Return (x, y) of the center of cell containing provided text 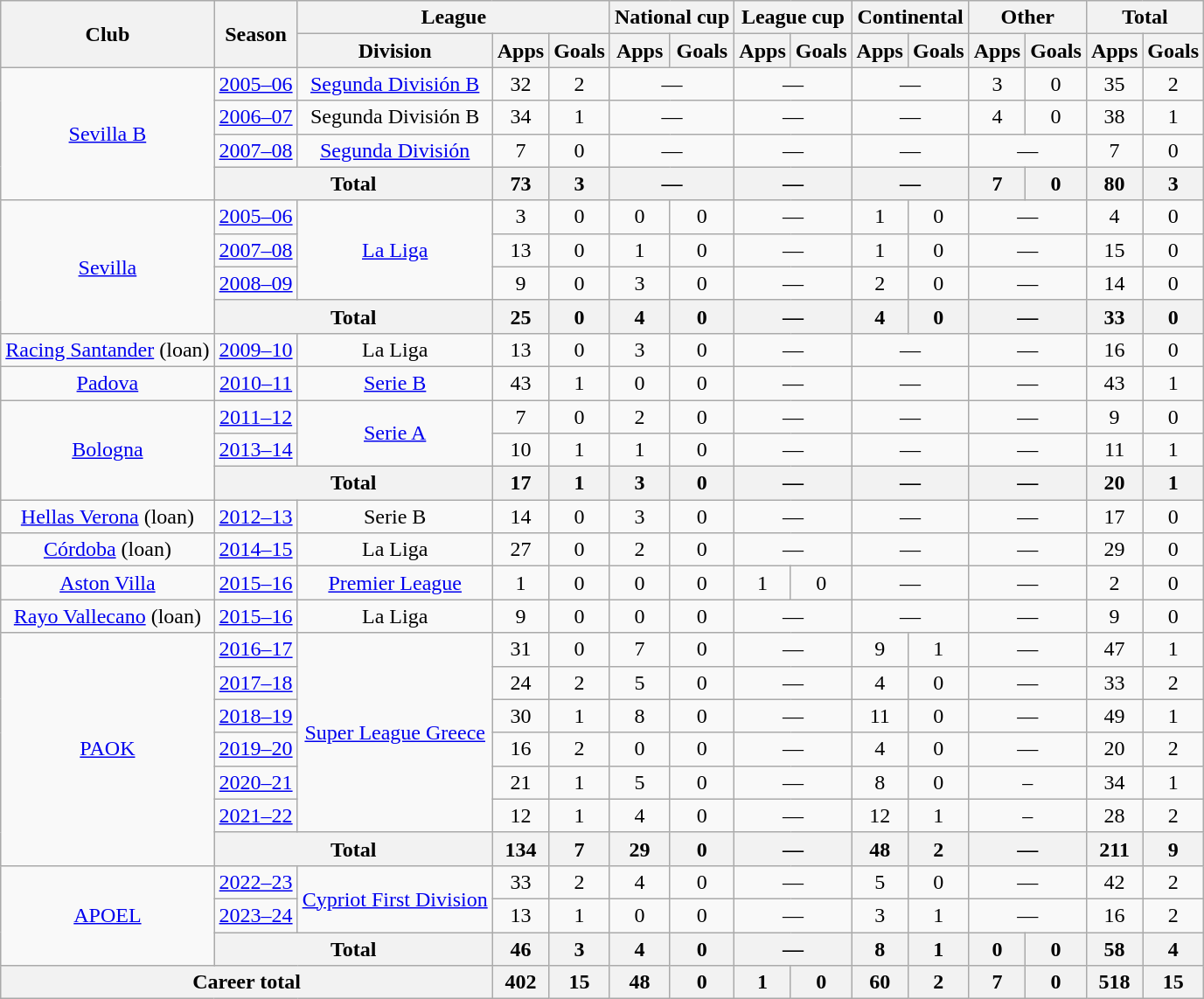
National cup (672, 17)
Premier League (395, 583)
27 (520, 550)
Racing Santander (loan) (108, 350)
60 (880, 982)
31 (520, 649)
Córdoba (loan) (108, 550)
21 (520, 782)
2023–24 (255, 915)
APOEL (108, 915)
47 (1114, 649)
Career total (247, 982)
10 (520, 450)
Other (1027, 17)
2014–15 (255, 550)
Cypriot First Division (395, 898)
2021–22 (255, 815)
211 (1114, 849)
Aston Villa (108, 583)
32 (520, 84)
Season (255, 34)
Sevilla B (108, 134)
402 (520, 982)
2017–18 (255, 683)
38 (1114, 117)
Club (108, 34)
134 (520, 849)
League (453, 17)
Continental (910, 17)
58 (1114, 948)
Rayo Vallecano (loan) (108, 616)
2012–13 (255, 517)
35 (1114, 84)
Padova (108, 383)
Serie A (395, 434)
2011–12 (255, 417)
2022–23 (255, 882)
2006–07 (255, 117)
80 (1114, 184)
2018–19 (255, 716)
Segunda División (395, 150)
73 (520, 184)
Hellas Verona (loan) (108, 517)
Bologna (108, 450)
28 (1114, 815)
518 (1114, 982)
2009–10 (255, 350)
2013–14 (255, 450)
49 (1114, 716)
25 (520, 316)
24 (520, 683)
2020–21 (255, 782)
2008–09 (255, 283)
Sevilla (108, 267)
Super League Greece (395, 732)
PAOK (108, 749)
2019–20 (255, 749)
30 (520, 716)
46 (520, 948)
42 (1114, 882)
Division (395, 51)
2010–11 (255, 383)
League cup (793, 17)
2016–17 (255, 649)
